Find where the given text appears and provide that cell's center as [X, Y] coordinate. 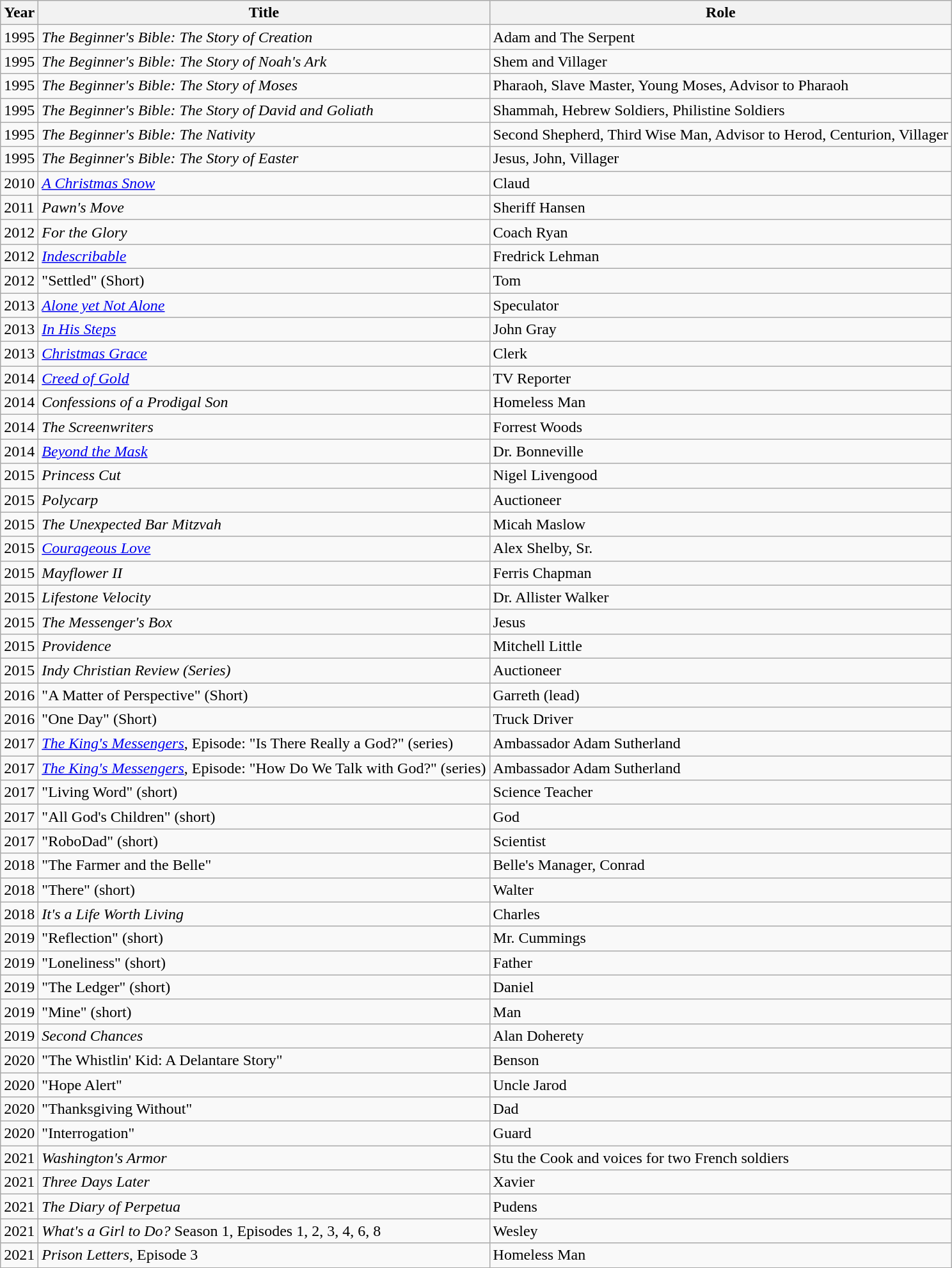
John Gray [720, 330]
Alone yet Not Alone [264, 305]
The Diary of Perpetua [264, 1207]
For the Glory [264, 232]
Speculator [720, 305]
Alan Doherety [720, 1036]
Second Chances [264, 1036]
Pudens [720, 1207]
Belle's Manager, Conrad [720, 865]
Charles [720, 914]
Forrest Woods [720, 427]
"Thanksgiving Without" [264, 1109]
The Beginner's Bible: The Story of Noah's Ark [264, 61]
Prison Letters, Episode 3 [264, 1255]
Clerk [720, 354]
Alex Shelby, Sr. [720, 549]
Indy Christian Review (Series) [264, 670]
Three Days Later [264, 1182]
"Interrogation" [264, 1134]
Claud [720, 183]
2010 [19, 183]
Uncle Jarod [720, 1085]
Wesley [720, 1231]
Shammah, Hebrew Soldiers, Philistine Soldiers [720, 110]
"Reflection" (short) [264, 938]
Fredrick Lehman [720, 256]
"The Ledger" (short) [264, 987]
Truck Driver [720, 719]
Courageous Love [264, 549]
Science Teacher [720, 792]
The Unexpected Bar Mitzvah [264, 524]
"There" (short) [264, 890]
It's a Life Worth Living [264, 914]
"Living Word" (short) [264, 792]
"All God's Children" (short) [264, 817]
Lifestone Velocity [264, 597]
Role [720, 13]
Mr. Cummings [720, 938]
Scientist [720, 841]
The Messenger's Box [264, 622]
Mitchell Little [720, 646]
Man [720, 1011]
The Screenwriters [264, 427]
Xavier [720, 1182]
"Mine" (short) [264, 1011]
Pharaoh, Slave Master, Young Moses, Advisor to Pharaoh [720, 86]
The Beginner's Bible: The Story of Easter [264, 159]
"Loneliness" (short) [264, 963]
Nigel Livengood [720, 476]
Washington's Armor [264, 1158]
Providence [264, 646]
Second Shepherd, Third Wise Man, Advisor to Herod, Centurion, Villager [720, 134]
Sheriff Hansen [720, 207]
Year [19, 13]
Daniel [720, 987]
Mayflower II [264, 573]
TV Reporter [720, 378]
Guard [720, 1134]
"The Whistlin' Kid: A Delantare Story" [264, 1060]
The King's Messengers, Episode: "Is There Really a God?" (series) [264, 744]
Micah Maslow [720, 524]
Garreth (lead) [720, 694]
Coach Ryan [720, 232]
Princess Cut [264, 476]
A Christmas Snow [264, 183]
Polycarp [264, 500]
"A Matter of Perspective" (Short) [264, 694]
2011 [19, 207]
"Hope Alert" [264, 1085]
Stu the Cook and voices for two French soldiers [720, 1158]
Title [264, 13]
"The Farmer and the Belle" [264, 865]
Jesus [720, 622]
Beyond the Mask [264, 451]
"One Day" (Short) [264, 719]
"Settled" (Short) [264, 280]
"RoboDad" (short) [264, 841]
Adam and The Serpent [720, 37]
The Beginner's Bible: The Story of Creation [264, 37]
Creed of Gold [264, 378]
The King's Messengers, Episode: "How Do We Talk with God?" (series) [264, 768]
Dad [720, 1109]
Tom [720, 280]
God [720, 817]
Father [720, 963]
The Beginner's Bible: The Story of David and Goliath [264, 110]
Dr. Allister Walker [720, 597]
Confessions of a Prodigal Son [264, 403]
What's a Girl to Do? Season 1, Episodes 1, 2, 3, 4, 6, 8 [264, 1231]
The Beginner's Bible: The Story of Moses [264, 86]
Shem and Villager [720, 61]
Benson [720, 1060]
Pawn's Move [264, 207]
Ferris Chapman [720, 573]
Walter [720, 890]
Jesus, John, Villager [720, 159]
Christmas Grace [264, 354]
Dr. Bonneville [720, 451]
The Beginner's Bible: The Nativity [264, 134]
In His Steps [264, 330]
Indescribable [264, 256]
